Locate the cell with the specified text and output its (X, Y) center coordinate. 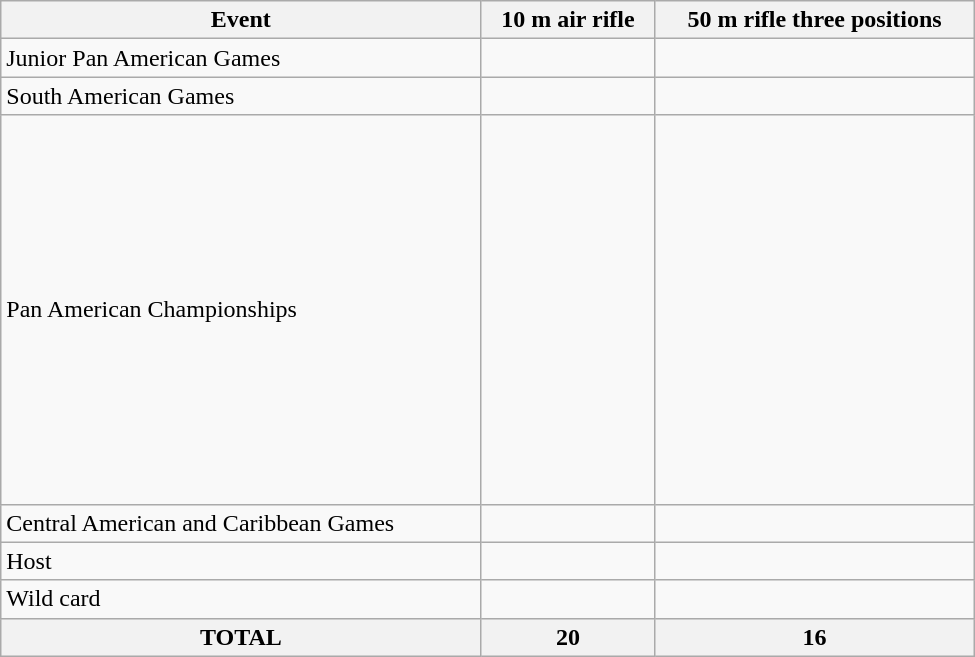
TOTAL (241, 637)
South American Games (241, 96)
Pan American Championships (241, 310)
Event (241, 20)
16 (814, 637)
50 m rifle three positions (814, 20)
20 (568, 637)
Wild card (241, 599)
Junior Pan American Games (241, 58)
Central American and Caribbean Games (241, 523)
10 m air rifle (568, 20)
Host (241, 561)
